Identify which cell holds the provided text, then report its (X, Y) central coordinate. 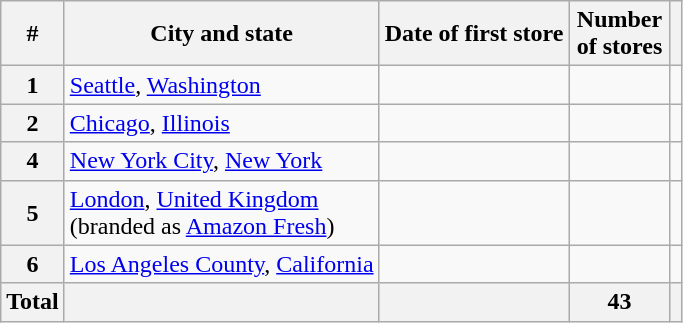
New York City, New York (222, 161)
5 (33, 212)
43 (620, 302)
Chicago, Illinois (222, 123)
Total (33, 302)
4 (33, 161)
2 (33, 123)
6 (33, 264)
# (33, 34)
Seattle, Washington (222, 85)
Number of stores (620, 34)
Date of first store (474, 34)
London, United Kingdom(branded as Amazon Fresh) (222, 212)
1 (33, 85)
Los Angeles County, California (222, 264)
City and state (222, 34)
